Search for the cell housing the specified text and yield its (X, Y) center coordinate. 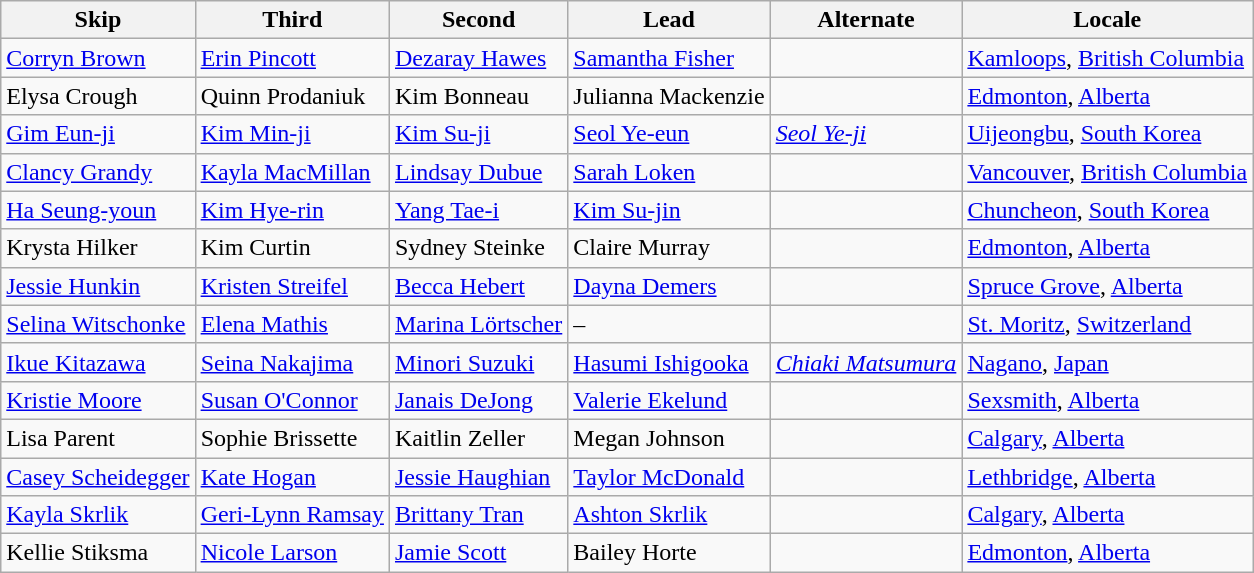
Megan Johnson (669, 438)
Elysa Crough (98, 96)
Seol Ye-eun (669, 134)
Third (292, 20)
Lead (669, 20)
– (669, 324)
Seina Nakajima (292, 362)
Skip (98, 20)
Geri-Lynn Ramsay (292, 515)
Kim Su-ji (478, 134)
Claire Murray (669, 248)
Locale (1108, 20)
Kayla Skrlik (98, 515)
Susan O'Connor (292, 400)
Sexsmith, Alberta (1108, 400)
Janais DeJong (478, 400)
Kim Hye-rin (292, 210)
Lisa Parent (98, 438)
Jessie Haughian (478, 477)
Dayna Demers (669, 286)
Sydney Steinke (478, 248)
Sophie Brissette (292, 438)
Kamloops, British Columbia (1108, 58)
Quinn Prodaniuk (292, 96)
Kim Bonneau (478, 96)
Jessie Hunkin (98, 286)
Corryn Brown (98, 58)
Chiaki Matsumura (866, 362)
Chuncheon, South Korea (1108, 210)
Kristie Moore (98, 400)
Becca Hebert (478, 286)
Bailey Horte (669, 553)
Ashton Skrlik (669, 515)
Casey Scheidegger (98, 477)
Kim Curtin (292, 248)
Uijeongbu, South Korea (1108, 134)
Selina Witschonke (98, 324)
Spruce Grove, Alberta (1108, 286)
Kaitlin Zeller (478, 438)
Valerie Ekelund (669, 400)
Sarah Loken (669, 172)
Hasumi Ishigooka (669, 362)
Ha Seung-youn (98, 210)
Vancouver, British Columbia (1108, 172)
Ikue Kitazawa (98, 362)
Yang Tae-i (478, 210)
Krysta Hilker (98, 248)
Alternate (866, 20)
Nicole Larson (292, 553)
Samantha Fisher (669, 58)
Kristen Streifel (292, 286)
Kim Su-jin (669, 210)
Lethbridge, Alberta (1108, 477)
Seol Ye-ji (866, 134)
Minori Suzuki (478, 362)
Kayla MacMillan (292, 172)
Elena Mathis (292, 324)
Taylor McDonald (669, 477)
Jamie Scott (478, 553)
Lindsay Dubue (478, 172)
Erin Pincott (292, 58)
Gim Eun-ji (98, 134)
Marina Lörtscher (478, 324)
Julianna Mackenzie (669, 96)
Dezaray Hawes (478, 58)
Second (478, 20)
Clancy Grandy (98, 172)
Kellie Stiksma (98, 553)
Nagano, Japan (1108, 362)
Kim Min-ji (292, 134)
Kate Hogan (292, 477)
St. Moritz, Switzerland (1108, 324)
Brittany Tran (478, 515)
